Identify which cell holds the provided text, then report its (x, y) central coordinate. 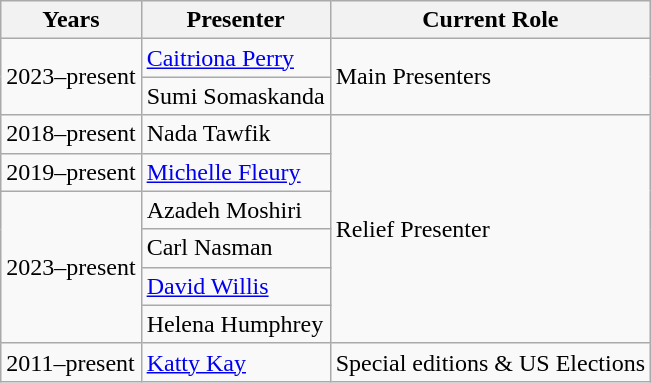
Caitriona Perry (236, 58)
Special editions & US Elections (490, 362)
Katty Kay (236, 362)
David Willis (236, 286)
2011–present (71, 362)
Nada Tawfik (236, 134)
Main Presenters (490, 77)
Sumi Somaskanda (236, 96)
Azadeh Moshiri (236, 210)
Years (71, 20)
Relief Presenter (490, 229)
2019–present (71, 172)
Carl Nasman (236, 248)
Helena Humphrey (236, 324)
Current Role (490, 20)
Presenter (236, 20)
2018–present (71, 134)
Michelle Fleury (236, 172)
